Extract the [X, Y] coordinate from the center of the cell holding the provided text.  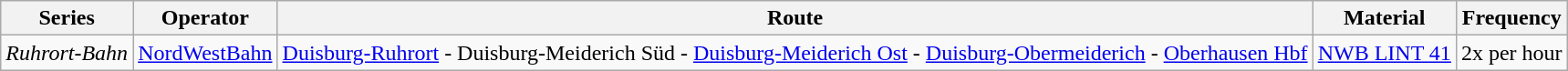
Route [795, 18]
NordWestBahn [205, 53]
Material [1385, 18]
NWB LINT 41 [1385, 53]
Series [67, 18]
Ruhrort-Bahn [67, 53]
2x per hour [1511, 53]
Operator [205, 18]
Frequency [1511, 18]
Duisburg-Ruhrort - Duisburg-Meiderich Süd - Duisburg-Meiderich Ost - Duisburg-Obermeiderich - Oberhausen Hbf [795, 53]
